Pinpoint the cell where the given text exists, returning its [X, Y] midpoint coordinate. 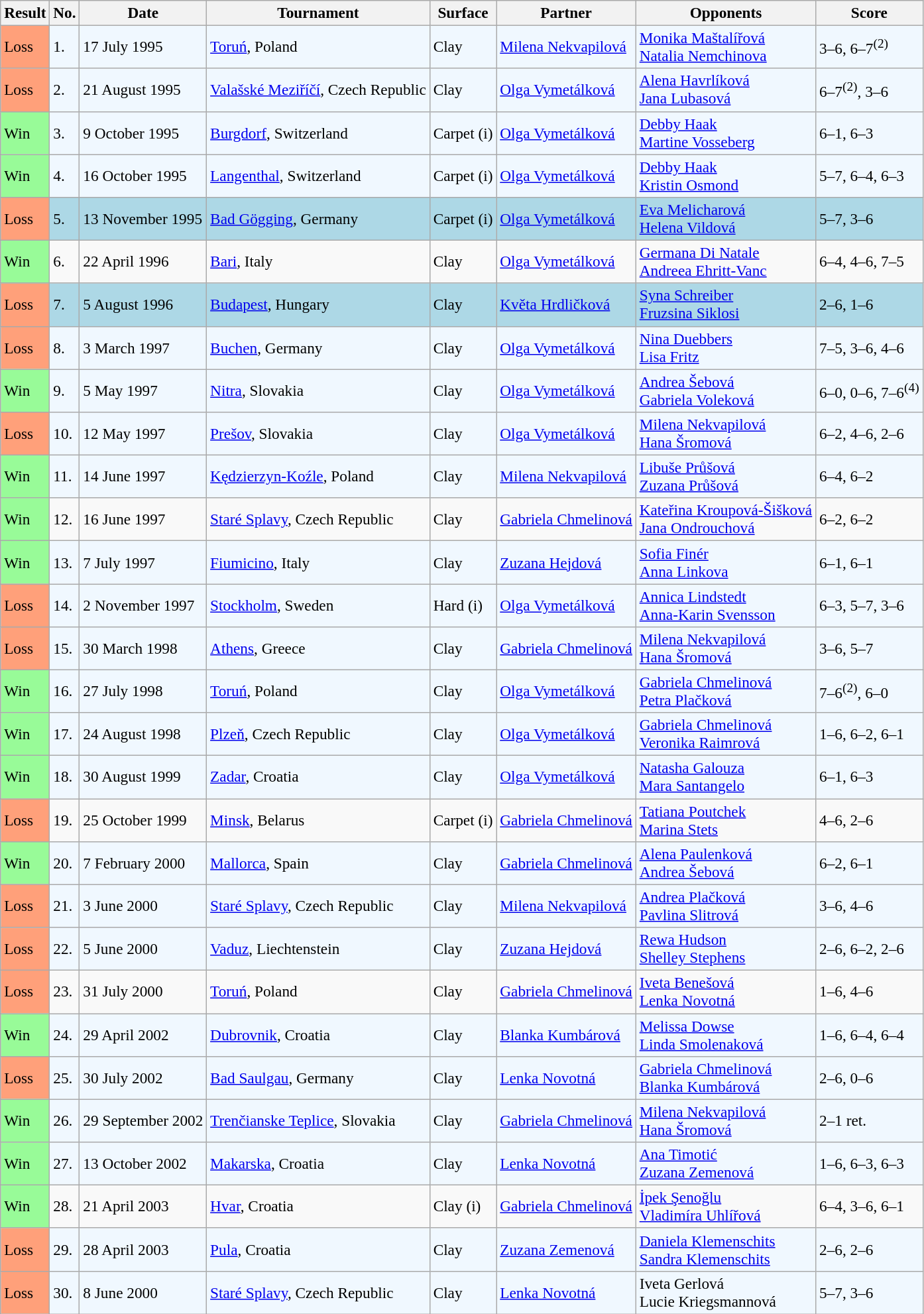
2–6, 6–2, 2–6 [870, 948]
16 October 1995 [143, 175]
7 February 2000 [143, 863]
Sofia Finér Anna Linkova [725, 562]
Stockholm, Sweden [318, 605]
Clay (i) [463, 1207]
3 June 2000 [143, 906]
22 April 1996 [143, 261]
24. [65, 1034]
Score [870, 13]
5. [65, 219]
İpek Şenoğlu Vladimíra Uhlířová [725, 1207]
13 October 2002 [143, 1163]
13. [65, 562]
Kateřina Kroupová-Šišková Jana Ondrouchová [725, 520]
Vaduz, Liechtenstein [318, 948]
28 April 2003 [143, 1249]
Iveta Benešová Lenka Novotná [725, 992]
2–6, 1–6 [870, 305]
4–6, 2–6 [870, 819]
6–0, 0–6, 7–6(4) [870, 390]
Tatiana Poutchek Marina Stets [725, 819]
5 May 1997 [143, 390]
5–7, 6–4, 6–3 [870, 175]
Makarska, Croatia [318, 1163]
Buchen, Germany [318, 347]
Rewa Hudson Shelley Stephens [725, 948]
23. [65, 992]
2 November 1997 [143, 605]
7–5, 3–6, 4–6 [870, 347]
29. [65, 1249]
Budapest, Hungary [318, 305]
Andrea Plačková Pavlina Slitrová [725, 906]
30 July 2002 [143, 1078]
Zuzana Zemenová [566, 1249]
26. [65, 1120]
Gabriela Chmelinová Blanka Kumbárová [725, 1078]
30 August 1999 [143, 777]
Kędzierzyn-Koźle, Poland [318, 476]
25 October 1999 [143, 819]
Libuše Průšová Zuzana Průšová [725, 476]
Minsk, Belarus [318, 819]
Date [143, 13]
Langenthal, Switzerland [318, 175]
30 March 1998 [143, 648]
12. [65, 520]
1–6, 6–2, 6–1 [870, 735]
21 April 2003 [143, 1207]
6–3, 5–7, 3–6 [870, 605]
12 May 1997 [143, 434]
Valašské Meziříčí, Czech Republic [318, 90]
13 November 1995 [143, 219]
28. [65, 1207]
2–1 ret. [870, 1120]
Pula, Croatia [318, 1249]
6–7(2), 3–6 [870, 90]
9 October 1995 [143, 133]
6. [65, 261]
Germana Di Natale Andreea Ehritt-Vanc [725, 261]
11. [65, 476]
3–6, 4–6 [870, 906]
21. [65, 906]
Květa Hrdličková [566, 305]
14 June 1997 [143, 476]
8 June 2000 [143, 1293]
6–4, 6–2 [870, 476]
7 July 1997 [143, 562]
19. [65, 819]
Nina Duebbers Lisa Fritz [725, 347]
Andrea Šebová Gabriela Voleková [725, 390]
Partner [566, 13]
2–6, 2–6 [870, 1249]
2. [65, 90]
7. [65, 305]
30. [65, 1293]
29 September 2002 [143, 1120]
Alena Paulenková Andrea Šebová [725, 863]
18. [65, 777]
Syna Schreiber Fruzsina Siklosi [725, 305]
Gabriela Chmelinová Veronika Raimrová [725, 735]
25. [65, 1078]
Bad Gögging, Germany [318, 219]
Monika Maštalířová Natalia Nemchinova [725, 46]
Ana Timotić Zuzana Zemenová [725, 1163]
4. [65, 175]
3–6, 5–7 [870, 648]
Burgdorf, Switzerland [318, 133]
9. [65, 390]
1. [65, 46]
20. [65, 863]
Eva Melicharová Helena Vildová [725, 219]
Daniela Klemenschits Sandra Klemenschits [725, 1249]
16. [65, 691]
1–6, 6–3, 6–3 [870, 1163]
Result [25, 13]
Debby Haak Kristin Osmond [725, 175]
6–2, 6–2 [870, 520]
Nitra, Slovakia [318, 390]
17. [65, 735]
21 August 1995 [143, 90]
17 July 1995 [143, 46]
15. [65, 648]
27 July 1998 [143, 691]
29 April 2002 [143, 1034]
Mallorca, Spain [318, 863]
Bari, Italy [318, 261]
16 June 1997 [143, 520]
3. [65, 133]
Iveta Gerlová Lucie Kriegsmannová [725, 1293]
Hvar, Croatia [318, 1207]
1–6, 6–4, 6–4 [870, 1034]
Tournament [318, 13]
Melissa Dowse Linda Smolenaková [725, 1034]
Fiumicino, Italy [318, 562]
27. [65, 1163]
10. [65, 434]
6–4, 4–6, 7–5 [870, 261]
5 August 1996 [143, 305]
5 June 2000 [143, 948]
6–2, 6–1 [870, 863]
6–1, 6–1 [870, 562]
14. [65, 605]
Hard (i) [463, 605]
Zadar, Croatia [318, 777]
8. [65, 347]
Trenčianske Teplice, Slovakia [318, 1120]
Blanka Kumbárová [566, 1034]
3 March 1997 [143, 347]
Plzeň, Czech Republic [318, 735]
24 August 1998 [143, 735]
Gabriela Chmelinová Petra Plačková [725, 691]
Prešov, Slovakia [318, 434]
31 July 2000 [143, 992]
6–4, 3–6, 6–1 [870, 1207]
Alena Havrlíková Jana Lubasová [725, 90]
Opponents [725, 13]
Natasha Galouza Mara Santangelo [725, 777]
1–6, 4–6 [870, 992]
22. [65, 948]
2–6, 0–6 [870, 1078]
Debby Haak Martine Vosseberg [725, 133]
7–6(2), 6–0 [870, 691]
6–2, 4–6, 2–6 [870, 434]
3–6, 6–7(2) [870, 46]
Bad Saulgau, Germany [318, 1078]
Surface [463, 13]
Dubrovnik, Croatia [318, 1034]
Athens, Greece [318, 648]
Annica Lindstedt Anna-Karin Svensson [725, 605]
No. [65, 13]
